From the cell containing the given text, extract its center point as [X, Y] coordinate. 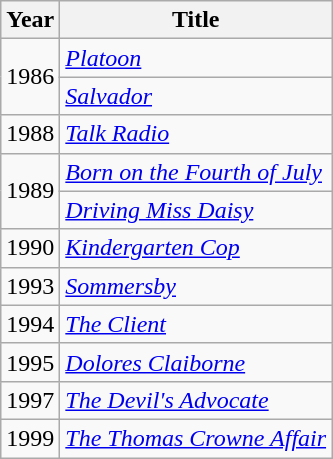
1999 [30, 438]
1989 [30, 191]
Born on the Fourth of July [196, 172]
1994 [30, 324]
Dolores Claiborne [196, 362]
1995 [30, 362]
1993 [30, 286]
1990 [30, 248]
Talk Radio [196, 134]
Driving Miss Daisy [196, 210]
Kindergarten Cop [196, 248]
1986 [30, 77]
Year [30, 20]
The Devil's Advocate [196, 400]
Platoon [196, 58]
1988 [30, 134]
Sommersby [196, 286]
Title [196, 20]
The Client [196, 324]
Salvador [196, 96]
The Thomas Crowne Affair [196, 438]
1997 [30, 400]
